Determine the [x, y] coordinate at the center of the cell enclosing the given text.  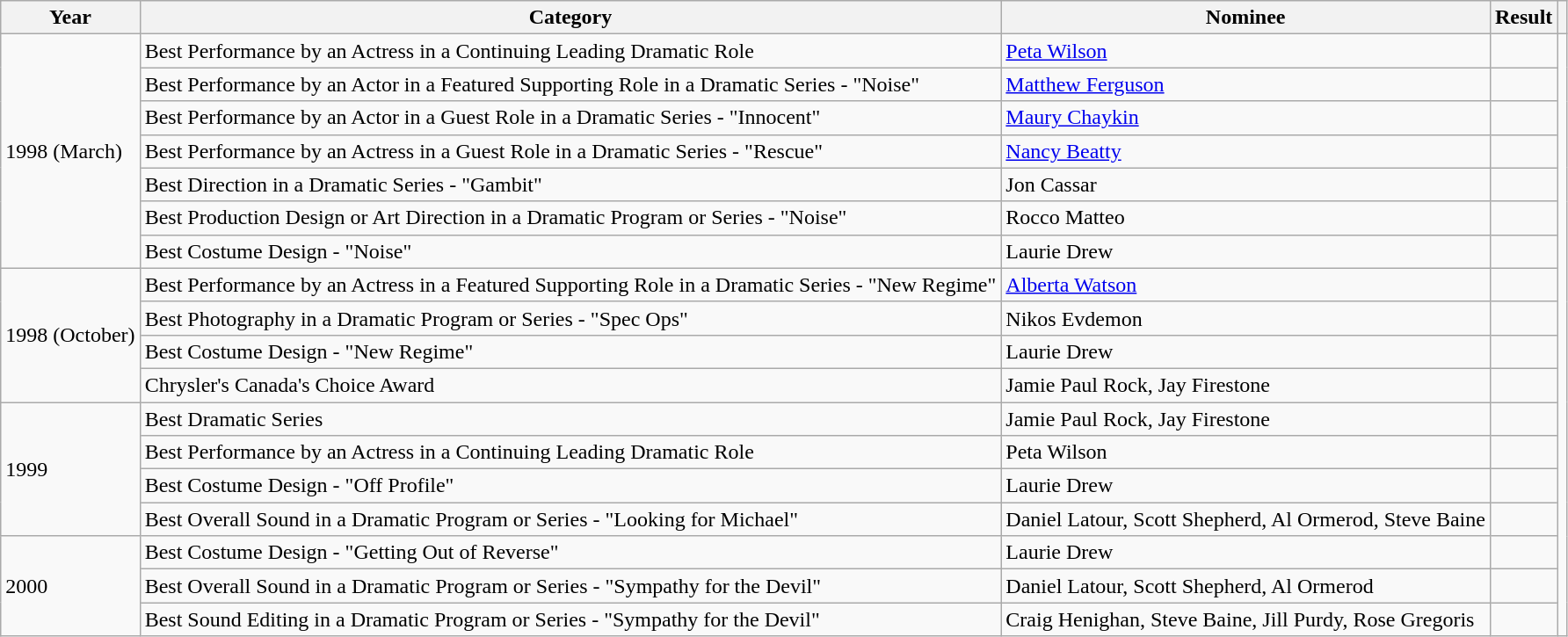
Chrysler's Canada's Choice Award [570, 385]
Jon Cassar [1246, 185]
Best Production Design or Art Direction in a Dramatic Program or Series - "Noise" [570, 218]
Daniel Latour, Scott Shepherd, Al Ormerod, Steve Baine [1246, 519]
Best Sound Editing in a Dramatic Program or Series - "Sympathy for the Devil" [570, 619]
Best Performance by an Actor in a Guest Role in a Dramatic Series - "Innocent" [570, 118]
Best Dramatic Series [570, 419]
Best Photography in a Dramatic Program or Series - "Spec Ops" [570, 318]
2000 [70, 586]
Nominee [1246, 18]
Nikos Evdemon [1246, 318]
Best Performance by an Actress in a Guest Role in a Dramatic Series - "Rescue" [570, 151]
Rocco Matteo [1246, 218]
Nancy Beatty [1246, 151]
Craig Henighan, Steve Baine, Jill Purdy, Rose Gregoris [1246, 619]
Best Costume Design - "Off Profile" [570, 486]
Daniel Latour, Scott Shepherd, Al Ormerod [1246, 586]
Alberta Watson [1246, 285]
Best Costume Design - "New Regime" [570, 351]
1998 (March) [70, 151]
Result [1523, 18]
Best Costume Design - "Getting Out of Reverse" [570, 553]
Maury Chaykin [1246, 118]
Year [70, 18]
Best Performance by an Actress in a Featured Supporting Role in a Dramatic Series - "New Regime" [570, 285]
Best Overall Sound in a Dramatic Program or Series - "Sympathy for the Devil" [570, 586]
Best Overall Sound in a Dramatic Program or Series - "Looking for Michael" [570, 519]
1998 (October) [70, 335]
Best Direction in a Dramatic Series - "Gambit" [570, 185]
Best Performance by an Actor in a Featured Supporting Role in a Dramatic Series - "Noise" [570, 84]
Category [570, 18]
Matthew Ferguson [1246, 84]
1999 [70, 469]
Best Costume Design - "Noise" [570, 251]
